Capture the cell that displays the provided text and extract its [x, y] central coordinate. 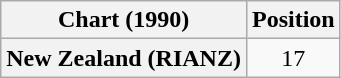
17 [293, 58]
Position [293, 20]
New Zealand (RIANZ) [124, 58]
Chart (1990) [124, 20]
